Detect which cell encompasses the target text, then output its [X, Y] center coordinate. 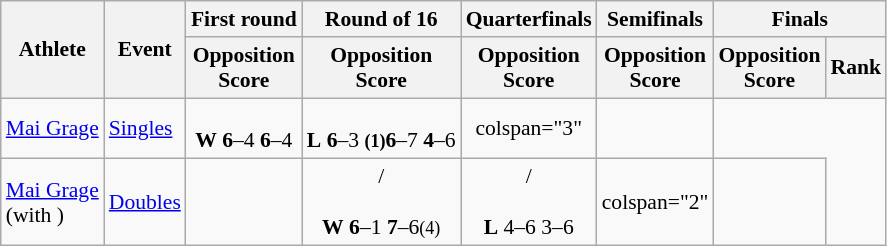
Mai Grage(with ) [52, 202]
/ L 4–6 3–6 [529, 202]
Event [145, 50]
Mai Grage [52, 128]
Finals [800, 19]
Quarterfinals [529, 19]
First round [244, 19]
/ W 6–1 7–6(4) [382, 202]
L 6–3 (1)6–7 4–6 [382, 128]
W 6–4 6–4 [244, 128]
colspan="3" [529, 128]
Athlete [52, 50]
colspan="2" [656, 202]
Doubles [145, 202]
Semifinals [656, 19]
Round of 16 [382, 19]
Rank [856, 68]
Singles [145, 128]
